For the text-containing cell, return its midpoint in [x, y] coordinate format. 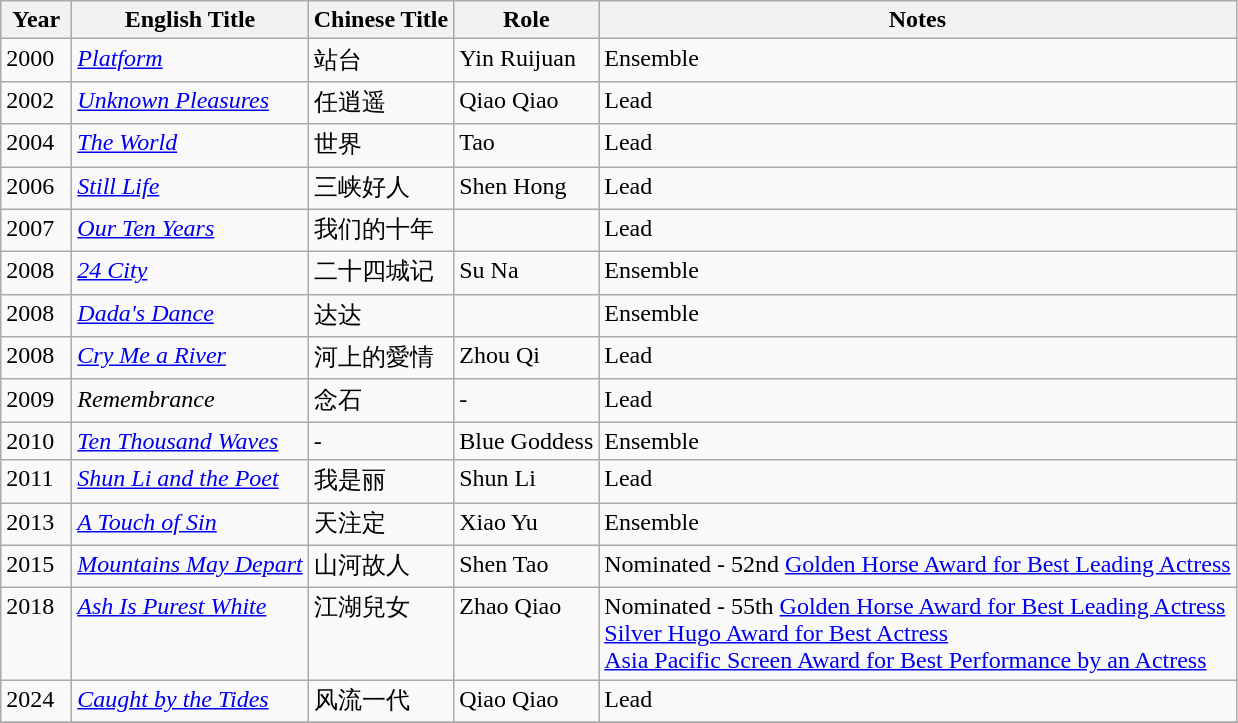
2000 [36, 60]
任逍遥 [381, 102]
Nominated - 52nd Golden Horse Award for Best Leading Actress [918, 566]
河上的愛情 [381, 358]
Zhou Qi [526, 358]
The World [190, 146]
Xiao Yu [526, 524]
2011 [36, 482]
Su Na [526, 274]
我们的十年 [381, 230]
Zhao Qiao [526, 634]
Tao [526, 146]
2007 [36, 230]
江湖兒女 [381, 634]
Cry Me a River [190, 358]
山河故人 [381, 566]
English Title [190, 20]
A Touch of Sin [190, 524]
三峡好人 [381, 188]
Yin Ruijuan [526, 60]
2024 [36, 702]
Notes [918, 20]
Role [526, 20]
Still Life [190, 188]
Platform [190, 60]
我是丽 [381, 482]
Year [36, 20]
Ash Is Purest White [190, 634]
Caught by the Tides [190, 702]
2015 [36, 566]
2013 [36, 524]
2004 [36, 146]
Dada's Dance [190, 316]
24 City [190, 274]
Our Ten Years [190, 230]
风流一代 [381, 702]
Shun Li [526, 482]
Ten Thousand Waves [190, 441]
Unknown Pleasures [190, 102]
Shun Li and the Poet [190, 482]
2006 [36, 188]
Chinese Title [381, 20]
Shen Hong [526, 188]
Blue Goddess [526, 441]
二十四城记 [381, 274]
Shen Tao [526, 566]
Remembrance [190, 400]
2009 [36, 400]
2018 [36, 634]
世界 [381, 146]
念石 [381, 400]
Mountains May Depart [190, 566]
站台 [381, 60]
天注定 [381, 524]
达达 [381, 316]
2002 [36, 102]
2010 [36, 441]
